Find where the given text appears and provide that cell's center as (X, Y) coordinate. 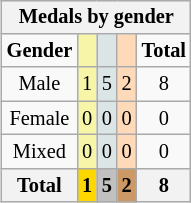
Medals by gender (96, 17)
Female (40, 118)
Gender (40, 51)
Male (40, 84)
Mixed (40, 152)
